Capture the cell that displays the provided text and extract its [x, y] central coordinate. 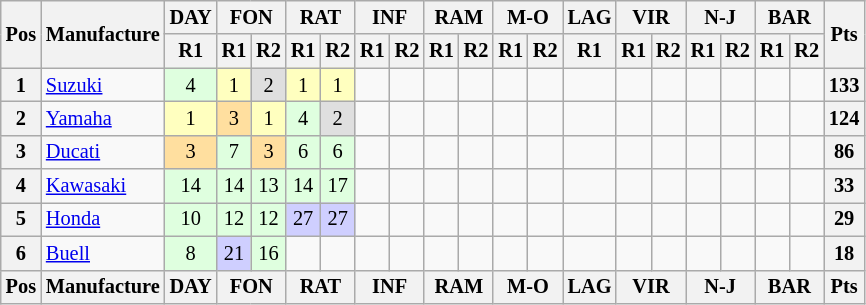
133 [844, 85]
13 [268, 186]
Buell [103, 253]
86 [844, 152]
10 [191, 219]
7 [234, 152]
Ducati [103, 152]
Honda [103, 219]
Yamaha [103, 118]
Kawasaki [103, 186]
33 [844, 186]
16 [268, 253]
21 [234, 253]
17 [338, 186]
8 [191, 253]
5 [21, 219]
29 [844, 219]
124 [844, 118]
18 [844, 253]
Suzuki [103, 85]
